Capture the cell that displays the provided text and extract its [x, y] central coordinate. 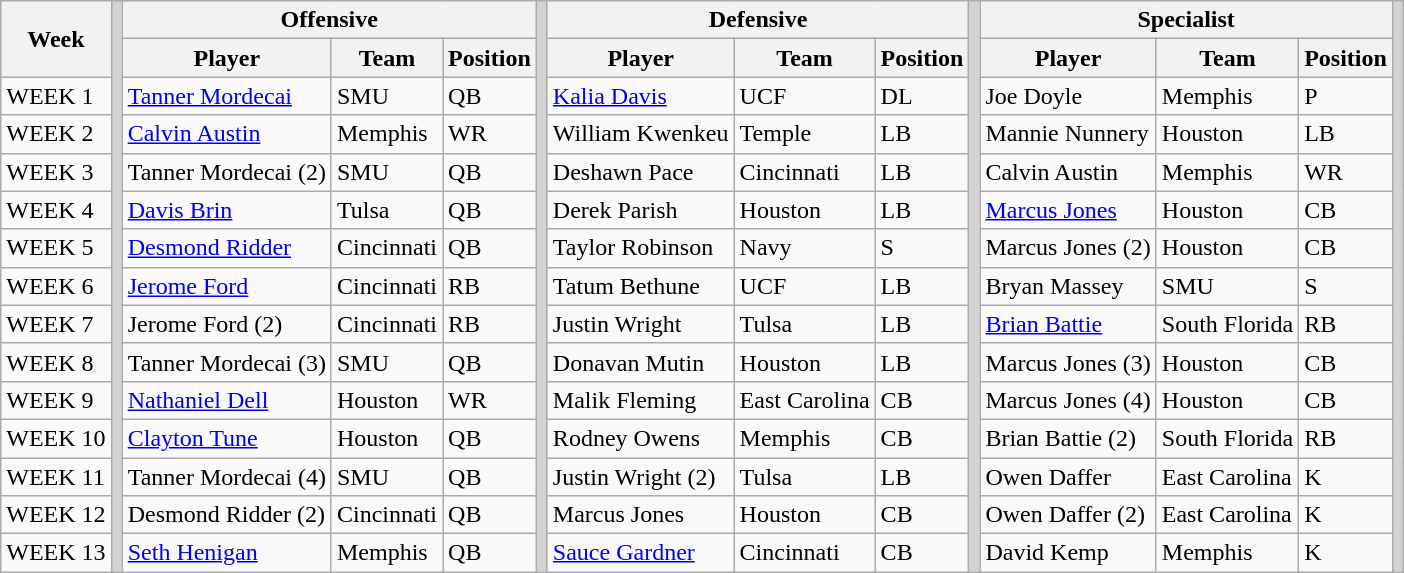
Malik Fleming [640, 400]
Desmond Ridder (2) [226, 515]
David Kemp [1068, 553]
Specialist [1186, 20]
Justin Wright [640, 324]
Marcus Jones (3) [1068, 362]
WEEK 12 [56, 515]
Brian Battie [1068, 324]
Brian Battie (2) [1068, 438]
WEEK 10 [56, 438]
Justin Wright (2) [640, 477]
Owen Daffer [1068, 477]
Donavan Mutin [640, 362]
WEEK 7 [56, 324]
WEEK 9 [56, 400]
Navy [804, 248]
Taylor Robinson [640, 248]
WEEK 8 [56, 362]
Joe Doyle [1068, 96]
Tanner Mordecai (4) [226, 477]
Bryan Massey [1068, 286]
Jerome Ford [226, 286]
Defensive [758, 20]
WEEK 6 [56, 286]
Temple [804, 134]
Marcus Jones (2) [1068, 248]
Mannie Nunnery [1068, 134]
WEEK 13 [56, 553]
Rodney Owens [640, 438]
WEEK 2 [56, 134]
WEEK 4 [56, 210]
Derek Parish [640, 210]
Deshawn Pace [640, 172]
Week [56, 39]
Tanner Mordecai (3) [226, 362]
Davis Brin [226, 210]
Sauce Gardner [640, 553]
William Kwenkeu [640, 134]
Owen Daffer (2) [1068, 515]
Nathaniel Dell [226, 400]
Tatum Bethune [640, 286]
Seth Henigan [226, 553]
Jerome Ford (2) [226, 324]
P [1346, 96]
Offensive [329, 20]
DL [922, 96]
WEEK 3 [56, 172]
Kalia Davis [640, 96]
Tanner Mordecai [226, 96]
Tanner Mordecai (2) [226, 172]
WEEK 11 [56, 477]
WEEK 5 [56, 248]
WEEK 1 [56, 96]
Clayton Tune [226, 438]
Desmond Ridder [226, 248]
Marcus Jones (4) [1068, 400]
